Scan for the cell matching the given text and deliver its (X, Y) coordinate at center. 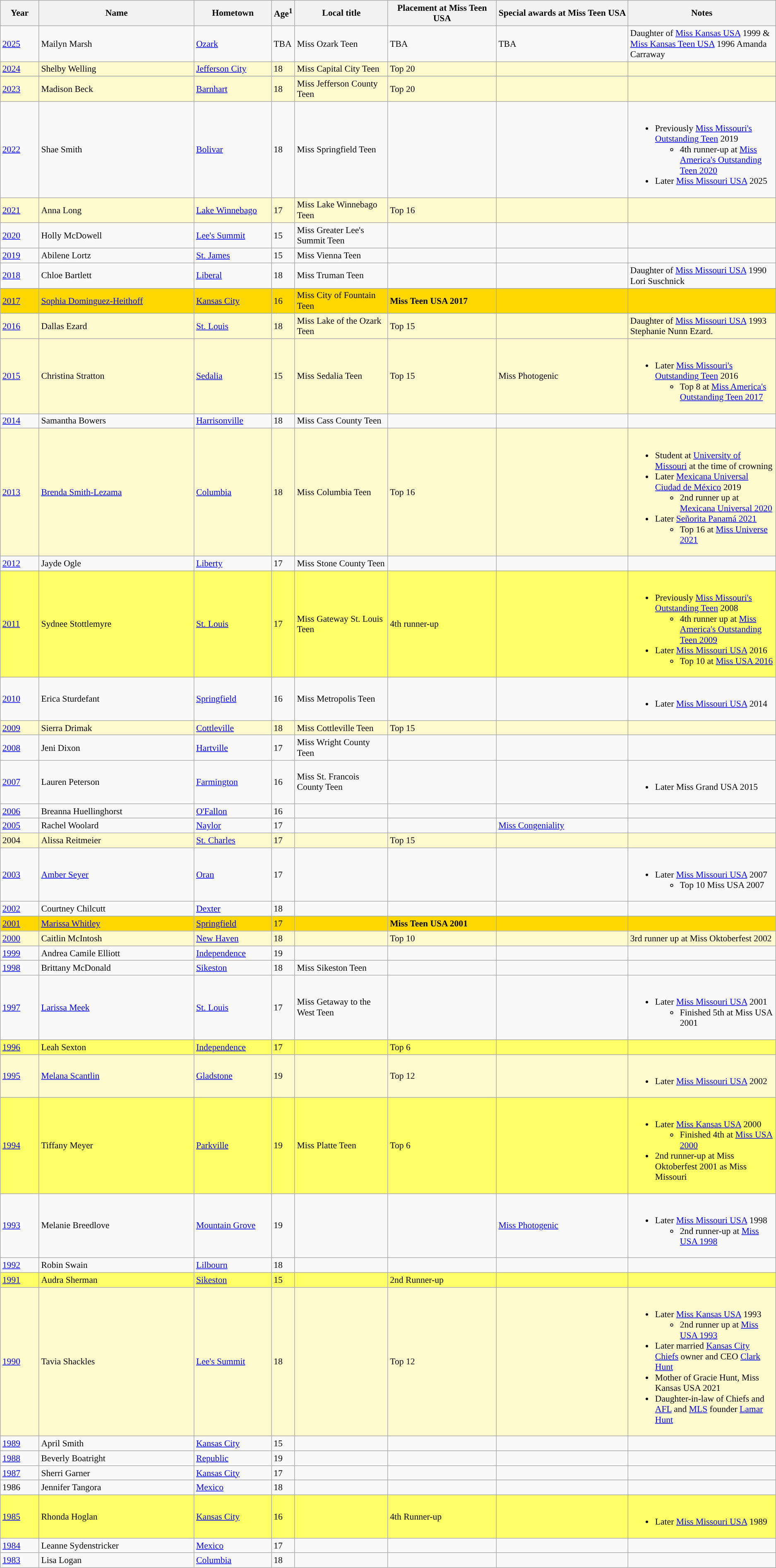
Miss Ozark Teen (341, 44)
1998 (20, 968)
Republic (233, 1458)
Later Miss Missouri USA 19982nd runner-up at Miss USA 1998 (702, 1225)
1995 (20, 1076)
Marissa Whitley (117, 924)
1991 (20, 1280)
Dallas Ezard (117, 326)
Later Miss Kansas USA 2000Finished 4th at Miss USA 20002nd runner-up at Miss Oktoberfest 2001 as Miss Missouri (702, 1146)
Later Miss Missouri USA 1989 (702, 1517)
3rd runner up at Miss Oktoberfest 2002 (702, 939)
Melana Scantlin (117, 1076)
Barnhart (233, 89)
4th Runner-up (442, 1517)
Miss Greater Lee's Summit Teen (341, 236)
Age1 (283, 13)
Amber Seyer (117, 875)
Liberty (233, 563)
St. Charles (233, 841)
2019 (20, 256)
Miss Sedalia Teen (341, 377)
Courtney Chilcutt (117, 909)
Leanne Sydenstricker (117, 1546)
Miss Springfield Teen (341, 150)
Lake Winnebago (233, 210)
Jennifer Tangora (117, 1488)
Sherri Garner (117, 1473)
Miss Wright County Teen (341, 748)
Mountain Grove (233, 1225)
Miss Capital City Teen (341, 69)
2008 (20, 748)
Miss Platte Teen (341, 1146)
Miss Lake of the Ozark Teen (341, 326)
Miss Jefferson County Teen (341, 89)
Breanna Huellinghorst (117, 811)
Hartville (233, 748)
1987 (20, 1473)
Oran (233, 875)
Daughter of Miss Missouri USA 1990 Lori Suschnick (702, 276)
Lilbourn (233, 1265)
2013 (20, 492)
O'Fallon (233, 811)
Tavia Shackles (117, 1362)
Shae Smith (117, 150)
Hometown (233, 13)
2010 (20, 699)
2001 (20, 924)
2003 (20, 875)
Jefferson City (233, 69)
Robin Swain (117, 1265)
Later Miss Missouri USA 2007Top 10 Miss USA 2007 (702, 875)
2012 (20, 563)
Chloe Bartlett (117, 276)
Miss City of Fountain Teen (341, 301)
Christina Stratton (117, 377)
Later Miss Missouri's Outstanding Teen 2016Top 8 at Miss America's Outstanding Teen 2017 (702, 377)
Caitlin McIntosh (117, 939)
Parkville (233, 1146)
1990 (20, 1362)
Samantha Bowers (117, 421)
2009 (20, 728)
Jeni Dixon (117, 748)
Ozark (233, 44)
Miss Teen USA 2001 (442, 924)
Leah Sexton (117, 1047)
2015 (20, 377)
New Haven (233, 939)
2020 (20, 236)
Cottleville (233, 728)
1989 (20, 1443)
1993 (20, 1225)
2025 (20, 44)
Mailyn Marsh (117, 44)
Bolivar (233, 150)
2016 (20, 326)
Miss Vienna Teen (341, 256)
Sydnee Stottlemyre (117, 624)
2004 (20, 841)
Later Miss Missouri USA 2002 (702, 1076)
Tiffany Meyer (117, 1146)
Miss Gateway St. Louis Teen (341, 624)
Holly McDowell (117, 236)
April Smith (117, 1443)
Lauren Peterson (117, 782)
Dexter (233, 909)
Lisa Logan (117, 1561)
1997 (20, 1008)
Later Miss Grand USA 2015 (702, 782)
2005 (20, 826)
Harrisonville (233, 421)
Beverly Boatright (117, 1458)
Placement at Miss Teen USA (442, 13)
Miss Lake Winnebago Teen (341, 210)
1986 (20, 1488)
1984 (20, 1546)
Miss Stone County Teen (341, 563)
Miss St. Francois County Teen (341, 782)
Abilene Lortz (117, 256)
4th runner-up (442, 624)
Audra Sherman (117, 1280)
2002 (20, 909)
Brenda Smith-Lezama (117, 492)
Naylor (233, 826)
Madison Beck (117, 89)
Top 10 (442, 939)
Sierra Drimak (117, 728)
Alissa Reitmeier (117, 841)
1996 (20, 1047)
Year (20, 13)
2007 (20, 782)
2024 (20, 69)
Later Miss Missouri USA 2014 (702, 699)
Miss Cottleville Teen (341, 728)
Andrea Camile Elliott (117, 953)
Shelby Welling (117, 69)
2006 (20, 811)
Name (117, 13)
Miss Columbia Teen (341, 492)
Jayde Ogle (117, 563)
1992 (20, 1265)
Rachel Woolard (117, 826)
2021 (20, 210)
Sedalia (233, 377)
Later Miss Missouri USA 2001Finished 5th at Miss USA 2001 (702, 1008)
2018 (20, 276)
1988 (20, 1458)
Local title (341, 13)
Miss Cass County Teen (341, 421)
2017 (20, 301)
Daughter of Miss Missouri USA 1993 Stephanie Nunn Ezard. (702, 326)
2022 (20, 150)
Farmington (233, 782)
1983 (20, 1561)
Sophia Dominguez-Heithoff (117, 301)
Miss Sikeston Teen (341, 968)
Daughter of Miss Kansas USA 1999 & Miss Kansas Teen USA 1996 Amanda Carraway (702, 44)
Miss Teen USA 2017 (442, 301)
Miss Truman Teen (341, 276)
Larissa Meek (117, 1008)
Rhonda Hoglan (117, 1517)
Erica Sturdefant (117, 699)
Brittany McDonald (117, 968)
Liberal (233, 276)
2011 (20, 624)
Notes (702, 13)
2014 (20, 421)
1985 (20, 1517)
Miss Metropolis Teen (341, 699)
1994 (20, 1146)
1999 (20, 953)
Anna Long (117, 210)
2000 (20, 939)
Miss Getaway to the West Teen (341, 1008)
Melanie Breedlove (117, 1225)
2nd Runner-up (442, 1280)
Previously Miss Missouri's Outstanding Teen 20194th runner-up at Miss America's Outstanding Teen 2020Later Miss Missouri USA 2025 (702, 150)
Special awards at Miss Teen USA (562, 13)
Miss Congeniality (562, 826)
2023 (20, 89)
St. James (233, 256)
Gladstone (233, 1076)
